Return the [x, y] coordinate for the center point of the cell that contains the specified text.  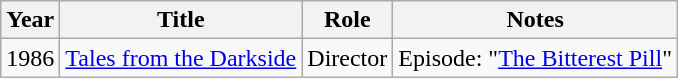
Title [181, 20]
Director [348, 58]
Notes [536, 20]
1986 [30, 58]
Role [348, 20]
Episode: "The Bitterest Pill" [536, 58]
Year [30, 20]
Tales from the Darkside [181, 58]
